Return (x, y) of the center of cell containing provided text 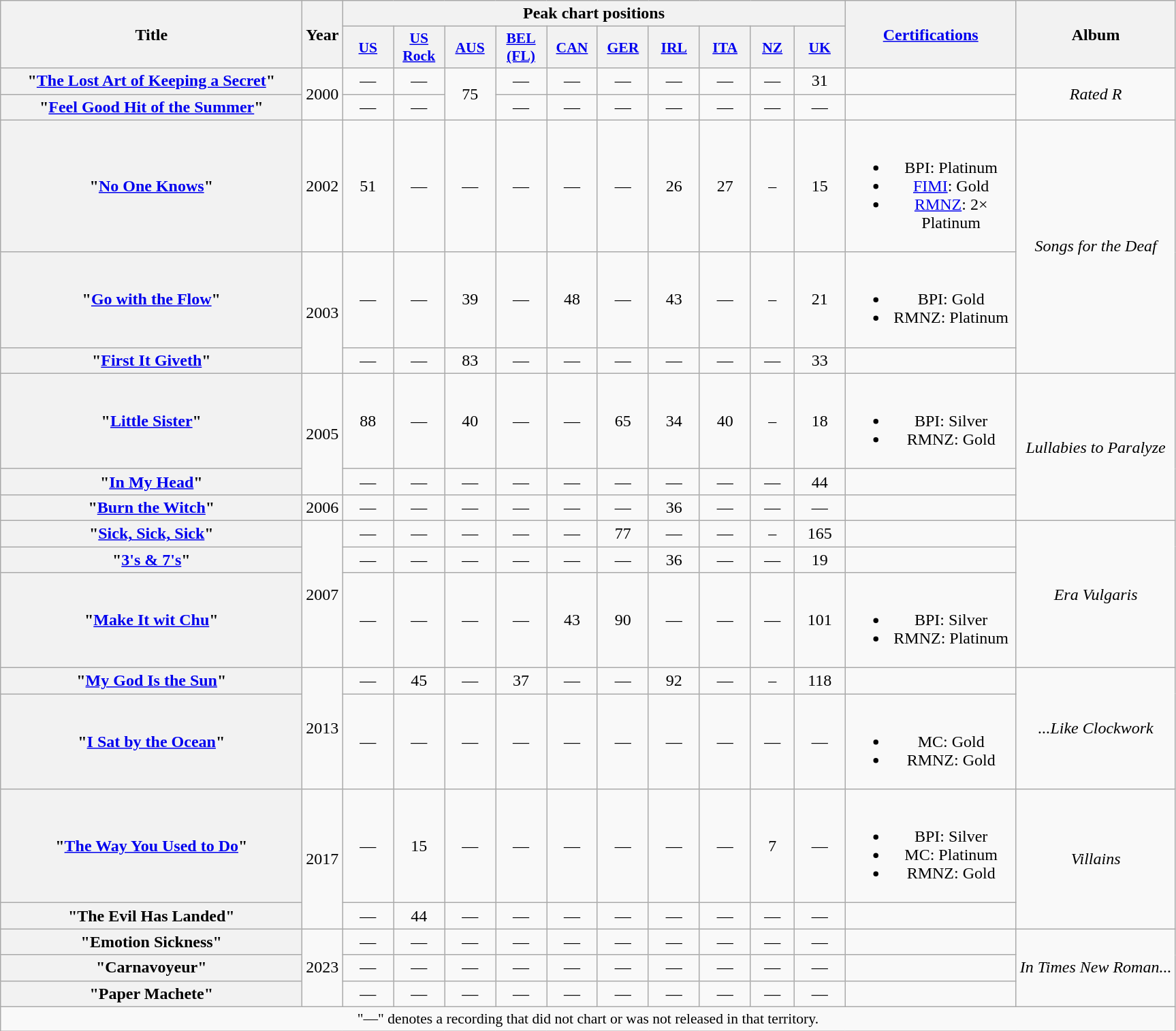
2005 (323, 434)
"I Sat by the Ocean" (151, 742)
34 (674, 421)
"Burn the Witch" (151, 507)
CAN (572, 48)
IRL (674, 48)
2003 (323, 313)
83 (470, 360)
"3's & 7's" (151, 559)
Songs for the Deaf (1096, 247)
2023 (323, 968)
NZ (772, 48)
33 (820, 360)
BPI: SilverRMNZ: Gold (930, 421)
Peak chart positions (594, 14)
"Make It wit Chu" (151, 620)
MC: GoldRMNZ: Gold (930, 742)
7 (772, 846)
"Sick, Sick, Sick" (151, 533)
"Go with the Flow" (151, 300)
...Like Clockwork (1096, 729)
UK (820, 48)
92 (674, 681)
"No One Knows" (151, 186)
37 (522, 681)
77 (622, 533)
2017 (323, 859)
Villains (1096, 859)
"—" denotes a recording that did not chart or was not released in that territory. (588, 1019)
"Feel Good Hit of the Summer" (151, 107)
"The Way You Used to Do" (151, 846)
"Carnavoyeur" (151, 968)
Album (1096, 34)
Lullabies to Paralyze (1096, 447)
65 (622, 421)
26 (674, 186)
"My God Is the Sun" (151, 681)
75 (470, 94)
"The Evil Has Landed" (151, 916)
27 (725, 186)
39 (470, 300)
USRock (419, 48)
90 (622, 620)
"Emotion Sickness" (151, 942)
"The Lost Art of Keeping a Secret" (151, 81)
2000 (323, 94)
AUS (470, 48)
"Paper Machete" (151, 994)
118 (820, 681)
BEL(FL) (522, 48)
2007 (323, 594)
"First It Giveth" (151, 360)
48 (572, 300)
19 (820, 559)
45 (419, 681)
US (368, 48)
Year (323, 34)
88 (368, 421)
2013 (323, 729)
Era Vulgaris (1096, 594)
Title (151, 34)
ITA (725, 48)
BPI: SilverMC: PlatinumRMNZ: Gold (930, 846)
31 (820, 81)
GER (622, 48)
Certifications (930, 34)
Rated R (1096, 94)
51 (368, 186)
21 (820, 300)
BPI: SilverRMNZ: Platinum (930, 620)
165 (820, 533)
2002 (323, 186)
BPI: PlatinumFIMI: GoldRMNZ: 2× Platinum (930, 186)
"Little Sister" (151, 421)
BPI: GoldRMNZ: Platinum (930, 300)
2006 (323, 507)
18 (820, 421)
In Times New Roman... (1096, 968)
101 (820, 620)
"In My Head" (151, 481)
